Identify which cell holds the provided text, then report its [x, y] central coordinate. 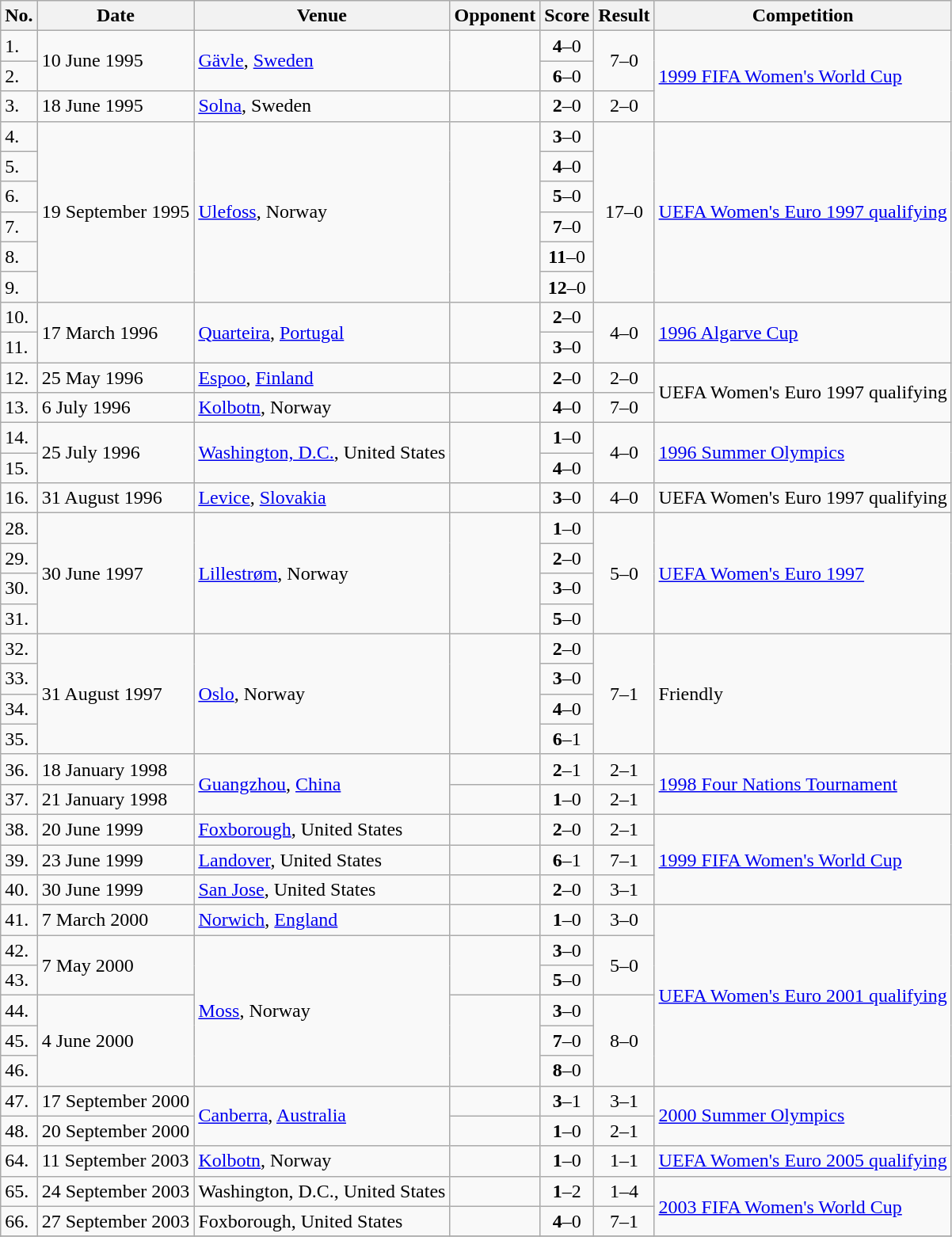
Moss, Norway [322, 1011]
42. [19, 950]
Espoo, Finland [322, 378]
31 August 1997 [116, 694]
UEFA Women's Euro 1997 [803, 573]
12. [19, 378]
Opponent [495, 16]
Competition [803, 16]
4. [19, 136]
24 September 2003 [116, 1191]
31 August 1996 [116, 498]
7 May 2000 [116, 965]
Gävle, Sweden [322, 61]
36. [19, 769]
27 September 2003 [116, 1221]
64. [19, 1161]
UEFA Women's Euro 2001 qualifying [803, 995]
Levice, Slovakia [322, 498]
20 September 2000 [116, 1131]
30 June 1997 [116, 573]
San Jose, United States [322, 890]
28. [19, 528]
11. [19, 347]
Friendly [803, 694]
19 September 1995 [116, 211]
10. [19, 317]
23 June 1999 [116, 859]
2003 FIFA Women's World Cup [803, 1206]
16. [19, 498]
33. [19, 679]
29. [19, 558]
40. [19, 890]
30. [19, 588]
6–0 [567, 76]
20 June 1999 [116, 829]
5. [19, 166]
13. [19, 408]
UEFA Women's Euro 2005 qualifying [803, 1161]
25 May 1996 [116, 378]
6. [19, 196]
1. [19, 46]
31. [19, 618]
2000 Summer Olympics [803, 1116]
21 January 1998 [116, 799]
48. [19, 1131]
Solna, Sweden [322, 106]
25 July 1996 [116, 453]
Lillestrøm, Norway [322, 573]
35. [19, 739]
11–0 [567, 257]
12–0 [567, 287]
1996 Algarve Cup [803, 332]
Quarteira, Portugal [322, 332]
1–4 [624, 1191]
47. [19, 1101]
Venue [322, 16]
2. [19, 76]
44. [19, 1011]
17–0 [624, 211]
9. [19, 287]
3. [19, 106]
1–2 [567, 1191]
6 July 1996 [116, 408]
18 June 1995 [116, 106]
46. [19, 1071]
Guangzhou, China [322, 784]
38. [19, 829]
10 June 1995 [116, 61]
8. [19, 257]
37. [19, 799]
Ulefoss, Norway [322, 211]
Result [624, 16]
1998 Four Nations Tournament [803, 784]
14. [19, 438]
7 March 2000 [116, 920]
4 June 2000 [116, 1041]
Oslo, Norway [322, 694]
17 September 2000 [116, 1101]
11 September 2003 [116, 1161]
1996 Summer Olympics [803, 453]
7. [19, 226]
43. [19, 980]
1–1 [624, 1161]
Score [567, 16]
17 March 1996 [116, 332]
18 January 1998 [116, 769]
32. [19, 649]
66. [19, 1221]
39. [19, 859]
Norwich, England [322, 920]
Date [116, 16]
15. [19, 468]
34. [19, 709]
No. [19, 16]
41. [19, 920]
45. [19, 1041]
30 June 1999 [116, 890]
Canberra, Australia [322, 1116]
Landover, United States [322, 859]
65. [19, 1191]
